From the cell containing the given text, extract its center point as [x, y] coordinate. 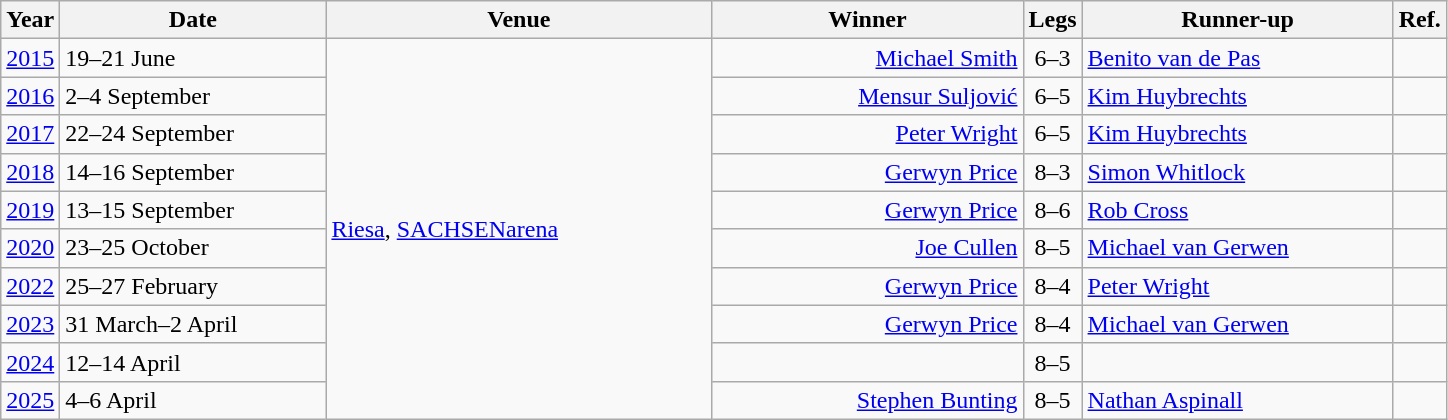
Winner [868, 20]
25–27 February [193, 286]
Riesa, SACHSENarena [519, 230]
12–14 April [193, 362]
23–25 October [193, 248]
Year [30, 20]
Legs [1052, 20]
Mensur Suljović [868, 96]
2020 [30, 248]
19–21 June [193, 58]
Michael Smith [868, 58]
2018 [30, 172]
Runner-up [1238, 20]
Rob Cross [1238, 210]
Stephen Bunting [868, 400]
2023 [30, 324]
8–3 [1052, 172]
6–3 [1052, 58]
2017 [30, 134]
2022 [30, 286]
31 March–2 April [193, 324]
2016 [30, 96]
Nathan Aspinall [1238, 400]
14–16 September [193, 172]
Simon Whitlock [1238, 172]
Date [193, 20]
22–24 September [193, 134]
8–6 [1052, 210]
2024 [30, 362]
2025 [30, 400]
Ref. [1420, 20]
Venue [519, 20]
Joe Cullen [868, 248]
2–4 September [193, 96]
2019 [30, 210]
Benito van de Pas [1238, 58]
2015 [30, 58]
13–15 September [193, 210]
4–6 April [193, 400]
